Capture the cell that displays the provided text and extract its (x, y) central coordinate. 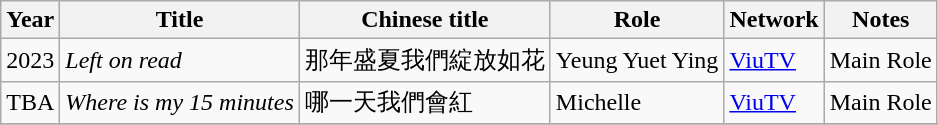
哪一天我們會紅 (424, 102)
Chinese title (424, 20)
Network (774, 20)
Role (637, 20)
Yeung Yuet Ying (637, 60)
Notes (880, 20)
Michelle (637, 102)
TBA (30, 102)
2023 (30, 60)
Left on read (180, 60)
Where is my 15 minutes (180, 102)
Title (180, 20)
Year (30, 20)
那年盛夏我們綻放如花 (424, 60)
